For the text-containing cell, return its midpoint in [X, Y] coordinate format. 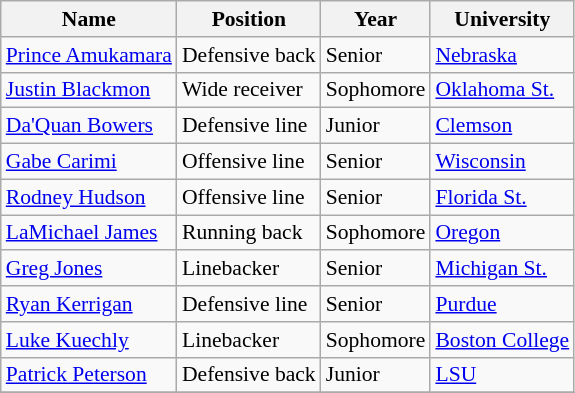
Name [89, 19]
Purdue [502, 304]
Year [376, 19]
University [502, 19]
LSU [502, 375]
Boston College [502, 340]
Da'Quan Bowers [89, 126]
LaMichael James [89, 233]
Oklahoma St. [502, 90]
Oregon [502, 233]
Nebraska [502, 55]
Rodney Hudson [89, 197]
Wisconsin [502, 162]
Luke Kuechly [89, 340]
Michigan St. [502, 269]
Wide receiver [249, 90]
Running back [249, 233]
Justin Blackmon [89, 90]
Prince Amukamara [89, 55]
Clemson [502, 126]
Ryan Kerrigan [89, 304]
Greg Jones [89, 269]
Gabe Carimi [89, 162]
Patrick Peterson [89, 375]
Position [249, 19]
Florida St. [502, 197]
